From the cell containing the given text, extract its center point as (x, y) coordinate. 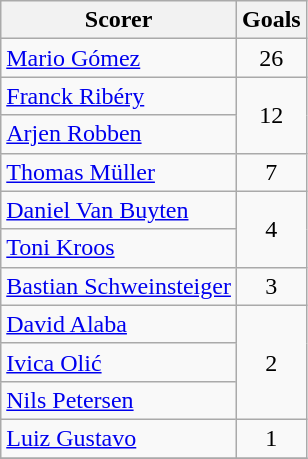
David Alaba (119, 324)
Daniel Van Buyten (119, 210)
Bastian Schweinsteiger (119, 286)
Ivica Olić (119, 362)
Luiz Gustavo (119, 438)
1 (271, 438)
Nils Petersen (119, 400)
7 (271, 172)
26 (271, 58)
Goals (271, 20)
2 (271, 362)
Scorer (119, 20)
12 (271, 115)
4 (271, 229)
Franck Ribéry (119, 96)
Mario Gómez (119, 58)
3 (271, 286)
Arjen Robben (119, 134)
Thomas Müller (119, 172)
Toni Kroos (119, 248)
